Find where the given text appears and provide that cell's center as [x, y] coordinate. 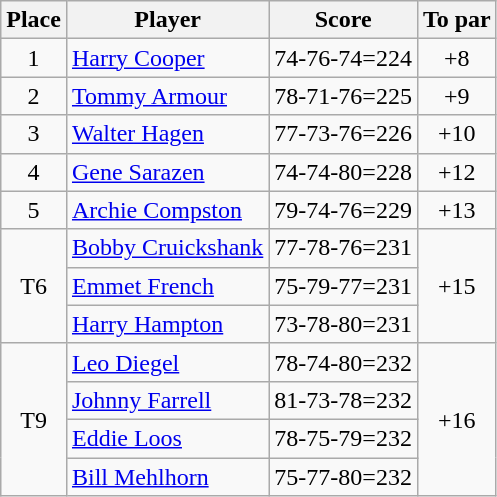
+8 [456, 58]
To par [456, 20]
Bill Mehlhorn [167, 477]
Johnny Farrell [167, 400]
Place [34, 20]
75-77-80=232 [344, 477]
T6 [34, 286]
+15 [456, 286]
Archie Compston [167, 210]
Tommy Armour [167, 96]
4 [34, 172]
3 [34, 134]
Bobby Cruickshank [167, 248]
73-78-80=231 [344, 324]
Score [344, 20]
78-74-80=232 [344, 362]
79-74-76=229 [344, 210]
Leo Diegel [167, 362]
75-79-77=231 [344, 286]
Eddie Loos [167, 438]
5 [34, 210]
Walter Hagen [167, 134]
+12 [456, 172]
77-73-76=226 [344, 134]
+10 [456, 134]
77-78-76=231 [344, 248]
Player [167, 20]
74-76-74=224 [344, 58]
+13 [456, 210]
78-71-76=225 [344, 96]
74-74-80=228 [344, 172]
Harry Hampton [167, 324]
+16 [456, 419]
78-75-79=232 [344, 438]
Gene Sarazen [167, 172]
81-73-78=232 [344, 400]
Emmet French [167, 286]
Harry Cooper [167, 58]
1 [34, 58]
T9 [34, 419]
2 [34, 96]
+9 [456, 96]
